From the cell containing the given text, extract its center point as (x, y) coordinate. 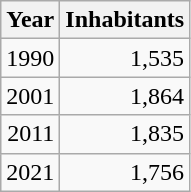
Inhabitants (125, 20)
2001 (30, 96)
1,835 (125, 134)
1,864 (125, 96)
Year (30, 20)
1990 (30, 58)
1,756 (125, 172)
2021 (30, 172)
2011 (30, 134)
1,535 (125, 58)
